For the text-containing cell, return its midpoint in [x, y] coordinate format. 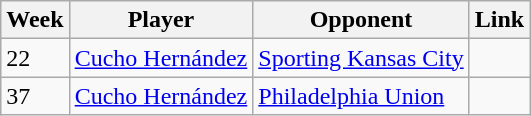
Philadelphia Union [361, 96]
Week [35, 20]
Sporting Kansas City [361, 58]
Opponent [361, 20]
Player [161, 20]
37 [35, 96]
Link [499, 20]
22 [35, 58]
